From the cell containing the given text, extract its center point as [X, Y] coordinate. 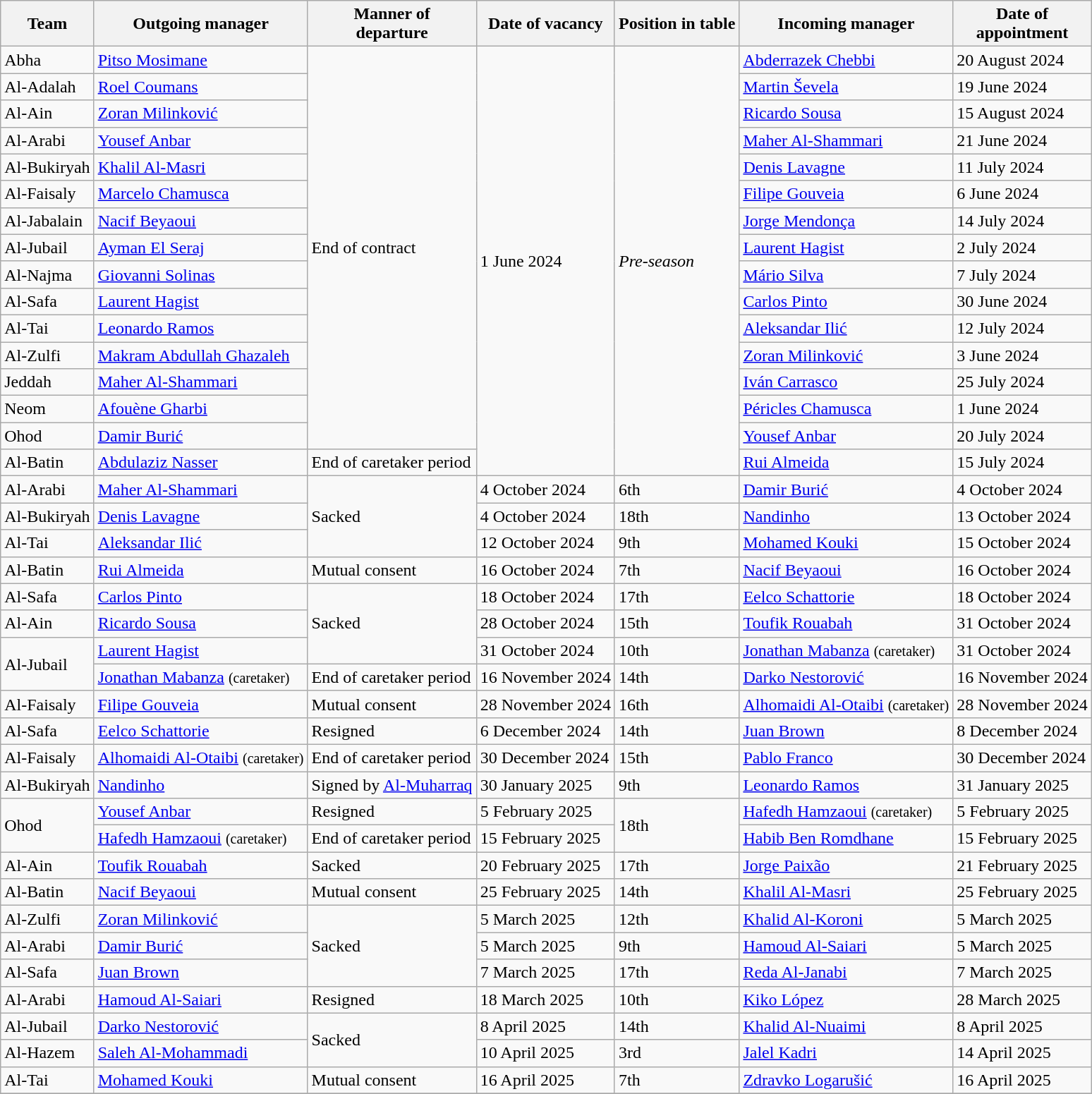
Jorge Paixão [847, 865]
Abderrazek Chebbi [847, 60]
Roel Coumans [200, 87]
31 January 2025 [1022, 785]
Giovanni Solinas [200, 274]
Iván Carrasco [847, 382]
Position in table [677, 24]
3 June 2024 [1022, 355]
Jorge Mendonça [847, 221]
20 February 2025 [545, 865]
Pitso Mosimane [200, 60]
Incoming manager [847, 24]
Pre-season [677, 261]
Péricles Chamusca [847, 409]
Date of vacancy [545, 24]
15 October 2024 [1022, 543]
Al-Hazem [47, 1053]
18 March 2025 [545, 999]
Zdravko Logarušić [847, 1080]
Team [47, 24]
6th [677, 490]
3rd [677, 1053]
12 July 2024 [1022, 328]
Khalid Al-Nuaimi [847, 1026]
Khalid Al-Koroni [847, 919]
Pablo Franco [847, 758]
7 July 2024 [1022, 274]
20 July 2024 [1022, 436]
6 December 2024 [545, 731]
Al-Adalah [47, 87]
12th [677, 919]
28 March 2025 [1022, 999]
Habib Ben Romdhane [847, 839]
Outgoing manager [200, 24]
Al-Jabalain [47, 221]
Jeddah [47, 382]
11 July 2024 [1022, 167]
Saleh Al-Mohammadi [200, 1053]
Al-Najma [47, 274]
Ayman El Seraj [200, 248]
Reda Al-Janabi [847, 973]
30 January 2025 [545, 785]
20 August 2024 [1022, 60]
8 December 2024 [1022, 731]
13 October 2024 [1022, 516]
15 July 2024 [1022, 463]
Martin Ševela [847, 87]
16th [677, 704]
15 August 2024 [1022, 114]
12 October 2024 [545, 543]
Afouène Gharbi [200, 409]
14 July 2024 [1022, 221]
19 June 2024 [1022, 87]
10 April 2025 [545, 1053]
Neom [47, 409]
2 July 2024 [1022, 248]
Mário Silva [847, 274]
Signed by Al-Muharraq [392, 785]
Abdulaziz Nasser [200, 463]
Jalel Kadri [847, 1053]
14 April 2025 [1022, 1053]
28 October 2024 [545, 624]
6 June 2024 [1022, 194]
Date ofappointment [1022, 24]
End of contract [392, 248]
Manner ofdeparture [392, 24]
Makram Abdullah Ghazaleh [200, 355]
Kiko López [847, 999]
21 February 2025 [1022, 865]
30 June 2024 [1022, 301]
25 July 2024 [1022, 382]
Abha [47, 60]
21 June 2024 [1022, 140]
Marcelo Chamusca [200, 194]
